Provide the (X, Y) coordinate of the cell's center where the given text is located.  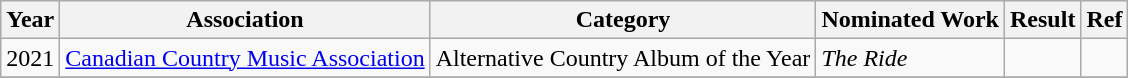
Category (623, 20)
Nominated Work (910, 20)
Ref (1104, 20)
Association (245, 20)
2021 (30, 58)
Alternative Country Album of the Year (623, 58)
Canadian Country Music Association (245, 58)
Year (30, 20)
The Ride (910, 58)
Result (1043, 20)
